Scan for the cell matching the given text and deliver its (x, y) coordinate at center. 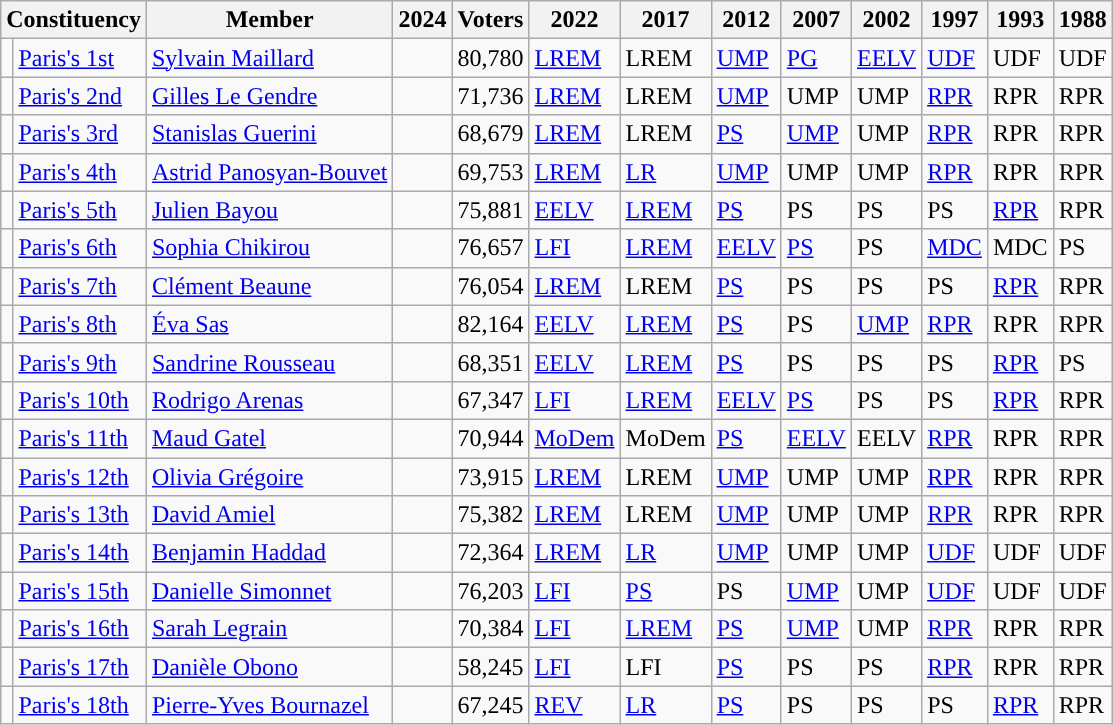
2024 (422, 20)
2002 (886, 20)
Paris's 2nd (80, 96)
67,245 (490, 705)
70,384 (490, 629)
Stanislas Guerini (269, 134)
Paris's 18th (80, 705)
Paris's 12th (80, 477)
Rodrigo Arenas (269, 400)
1997 (955, 20)
PG (816, 58)
71,736 (490, 96)
Paris's 6th (80, 248)
Paris's 14th (80, 553)
Sandrine Rousseau (269, 362)
73,915 (490, 477)
Danielle Simonnet (269, 591)
2022 (574, 20)
Benjamin Haddad (269, 553)
Gilles Le Gendre (269, 96)
Pierre-Yves Bournazel (269, 705)
75,382 (490, 515)
76,657 (490, 248)
Paris's 13th (80, 515)
Paris's 16th (80, 629)
Clément Beaune (269, 286)
Voters (490, 20)
75,881 (490, 210)
Paris's 17th (80, 667)
Paris's 4th (80, 172)
Danièle Obono (269, 667)
76,054 (490, 286)
Paris's 3rd (80, 134)
76,203 (490, 591)
Sophia Chikirou (269, 248)
Sarah Legrain (269, 629)
Paris's 7th (80, 286)
Julien Bayou (269, 210)
Paris's 11th (80, 438)
Sylvain Maillard (269, 58)
Maud Gatel (269, 438)
Éva Sas (269, 324)
2017 (666, 20)
69,753 (490, 172)
2007 (816, 20)
Constituency (74, 20)
REV (574, 705)
80,780 (490, 58)
Paris's 9th (80, 362)
1988 (1082, 20)
72,364 (490, 553)
68,351 (490, 362)
Paris's 15th (80, 591)
1993 (1020, 20)
Paris's 8th (80, 324)
Member (269, 20)
58,245 (490, 667)
Paris's 1st (80, 58)
67,347 (490, 400)
Paris's 5th (80, 210)
Paris's 10th (80, 400)
70,944 (490, 438)
82,164 (490, 324)
Olivia Grégoire (269, 477)
68,679 (490, 134)
David Amiel (269, 515)
Astrid Panosyan-Bouvet (269, 172)
2012 (746, 20)
